Identify which cell holds the provided text, then report its [X, Y] central coordinate. 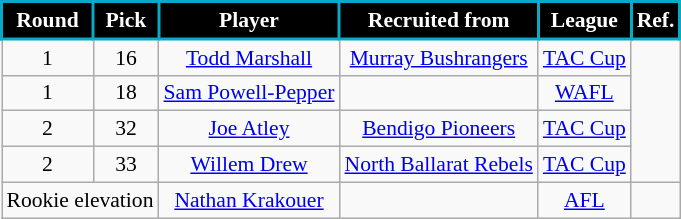
AFL [584, 200]
WAFL [584, 93]
Sam Powell-Pepper [250, 93]
Murray Bushrangers [439, 57]
Pick [126, 20]
North Ballarat Rebels [439, 165]
Recruited from [439, 20]
33 [126, 165]
Ref. [656, 20]
Player [250, 20]
16 [126, 57]
Rookie elevation [80, 200]
League [584, 20]
18 [126, 93]
Willem Drew [250, 165]
32 [126, 129]
Todd Marshall [250, 57]
Bendigo Pioneers [439, 129]
Nathan Krakouer [250, 200]
Round [48, 20]
Joe Atley [250, 129]
